Identify which cell holds the provided text, then report its (x, y) central coordinate. 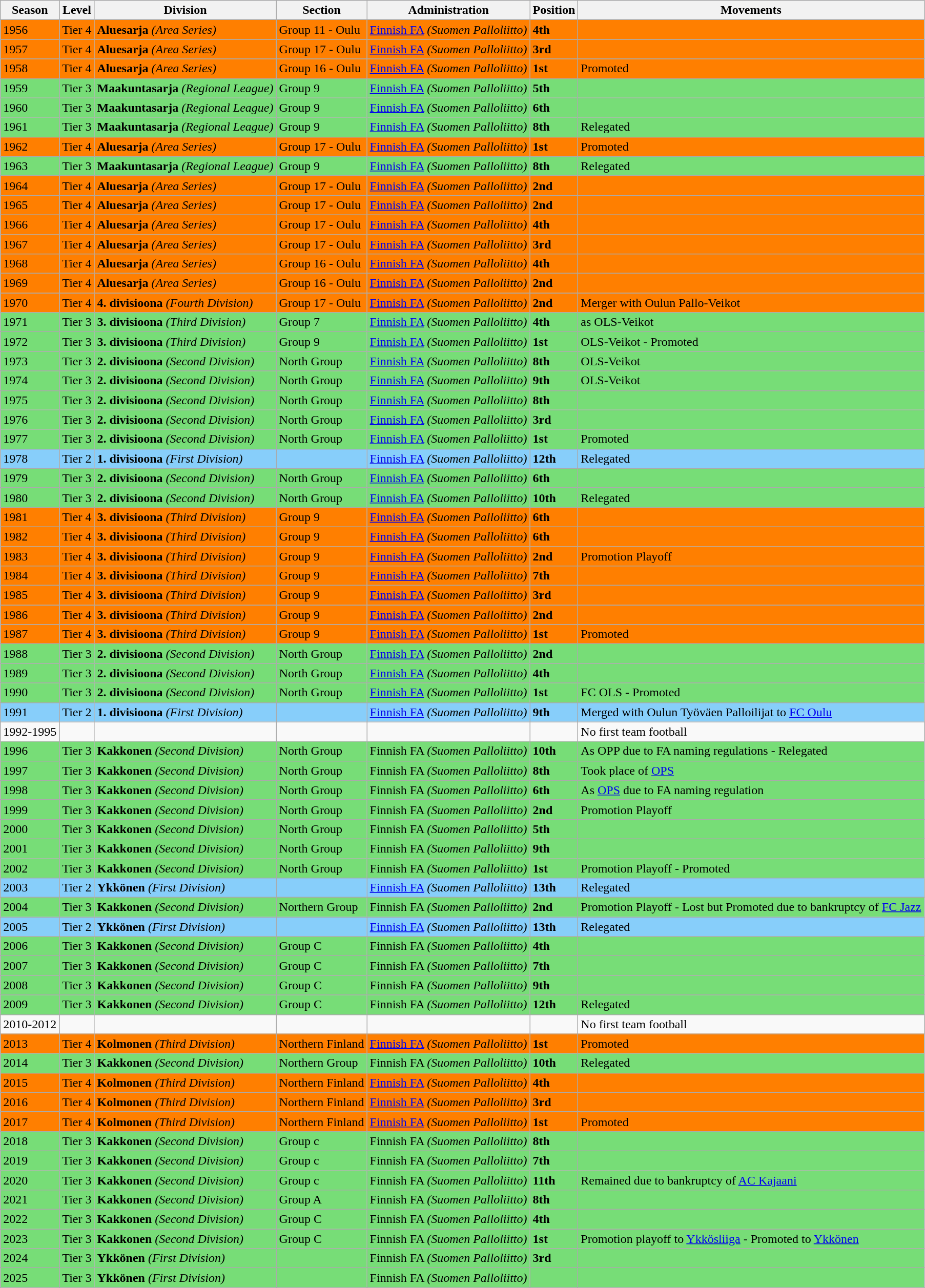
Took place of OPS (751, 771)
Administration (448, 10)
1971 (30, 322)
2010-2012 (30, 1024)
2023 (30, 1239)
1976 (30, 420)
Movements (751, 10)
2015 (30, 1083)
1979 (30, 478)
2007 (30, 966)
1968 (30, 264)
Promotion playoff to Ykkösliiga - Promoted to Ykkönen (751, 1239)
2003 (30, 888)
2025 (30, 1278)
as OLS-Veikot (751, 322)
2024 (30, 1258)
1997 (30, 771)
1990 (30, 693)
Promotion Playoff - Lost but Promoted due to bankruptcy of FC Jazz (751, 907)
2022 (30, 1219)
Merged with Oulun Työväen Palloilijat to FC Oulu (751, 712)
1970 (30, 303)
2005 (30, 927)
11th (554, 1180)
4. divisioona (Fourth Division) (186, 303)
Position (554, 10)
2006 (30, 946)
1956 (30, 30)
2002 (30, 868)
Section (322, 10)
1966 (30, 224)
Season (30, 10)
1980 (30, 497)
Level (77, 10)
2020 (30, 1180)
1960 (30, 108)
1969 (30, 283)
1965 (30, 205)
1983 (30, 556)
2008 (30, 985)
1982 (30, 536)
1959 (30, 88)
1962 (30, 147)
1991 (30, 712)
Group 11 - Oulu (322, 30)
2013 (30, 1044)
OLS-Veikot - Promoted (751, 342)
1975 (30, 400)
1996 (30, 751)
Division (186, 10)
2017 (30, 1121)
1958 (30, 69)
1978 (30, 459)
2000 (30, 829)
Remained due to bankruptcy of AC Kajaani (751, 1180)
1988 (30, 654)
As OPS due to FA naming regulation (751, 790)
Promotion Playoff - Promoted (751, 868)
2016 (30, 1102)
2014 (30, 1063)
1963 (30, 166)
1989 (30, 673)
FC OLS - Promoted (751, 693)
1972 (30, 342)
1984 (30, 576)
1981 (30, 517)
1957 (30, 49)
2018 (30, 1141)
As OPP due to FA naming regulations - Relegated (751, 751)
1964 (30, 185)
1992-1995 (30, 732)
1987 (30, 634)
1977 (30, 439)
2021 (30, 1200)
Merger with Oulun Pallo-Veikot (751, 303)
2001 (30, 848)
1986 (30, 615)
1999 (30, 809)
Group 7 (322, 322)
1967 (30, 244)
1985 (30, 595)
2019 (30, 1160)
2004 (30, 907)
1961 (30, 127)
2009 (30, 1005)
1973 (30, 361)
1974 (30, 381)
1998 (30, 790)
Group A (322, 1200)
